From the cell containing the given text, extract its center point as (x, y) coordinate. 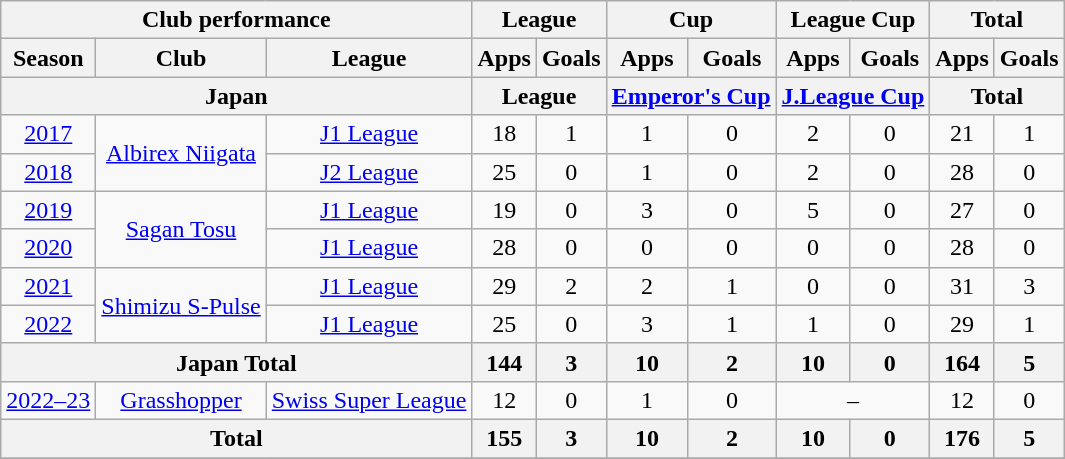
2022–23 (48, 400)
Japan Total (236, 362)
155 (504, 438)
18 (504, 134)
176 (962, 438)
Japan (236, 96)
2019 (48, 210)
J.League Cup (853, 96)
144 (504, 362)
2018 (48, 172)
J2 League (369, 172)
21 (962, 134)
Cup (691, 20)
Swiss Super League (369, 400)
Club (181, 58)
164 (962, 362)
Season (48, 58)
31 (962, 286)
19 (504, 210)
Club performance (236, 20)
League Cup (853, 20)
– (853, 400)
Albirex Niigata (181, 153)
Emperor's Cup (691, 96)
Sagan Tosu (181, 229)
Grasshopper (181, 400)
27 (962, 210)
2017 (48, 134)
2021 (48, 286)
2020 (48, 248)
2022 (48, 324)
Shimizu S-Pulse (181, 305)
